Identify which cell holds the provided text, then report its (X, Y) central coordinate. 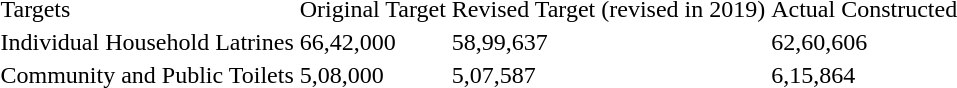
58,99,637 (608, 42)
66,42,000 (372, 42)
